Output the (X, Y) coordinate of the center of the cell containing the given text.  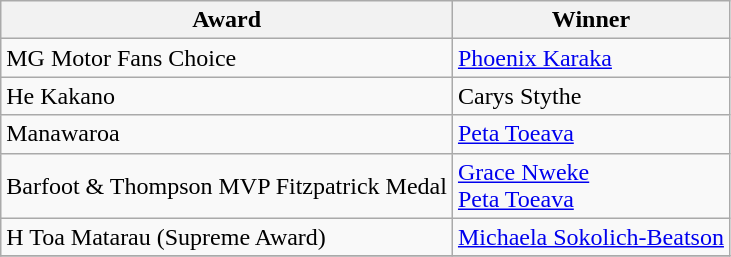
H Toa Matarau (Supreme Award) (227, 237)
Manawaroa (227, 134)
Phoenix Karaka (590, 58)
Grace NwekePeta Toeava (590, 186)
He Kakano (227, 96)
Winner (590, 20)
Peta Toeava (590, 134)
MG Motor Fans Choice (227, 58)
Barfoot & Thompson MVP Fitzpatrick Medal (227, 186)
Michaela Sokolich-Beatson (590, 237)
Award (227, 20)
Carys Stythe (590, 96)
